Locate the cell with the specified text and output its [X, Y] center coordinate. 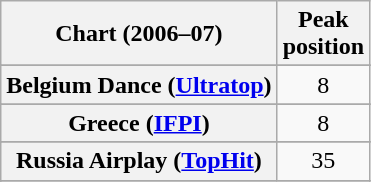
Belgium Dance (Ultratop) [139, 85]
Russia Airplay (TopHit) [139, 161]
35 [323, 161]
Peakposition [323, 34]
Greece (IFPI) [139, 123]
Chart (2006–07) [139, 34]
